Return the (x, y) coordinate for the center point of the cell that contains the specified text.  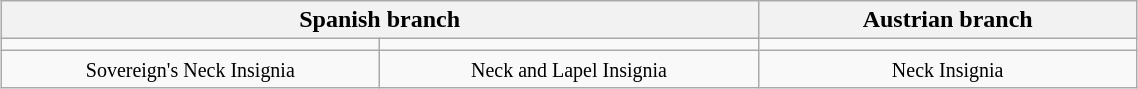
Austrian branch (948, 20)
Sovereign's Neck Insignia (190, 69)
Neck and Lapel Insignia (570, 69)
Spanish branch (380, 20)
Neck Insignia (948, 69)
